From the cell containing the given text, extract its center point as (x, y) coordinate. 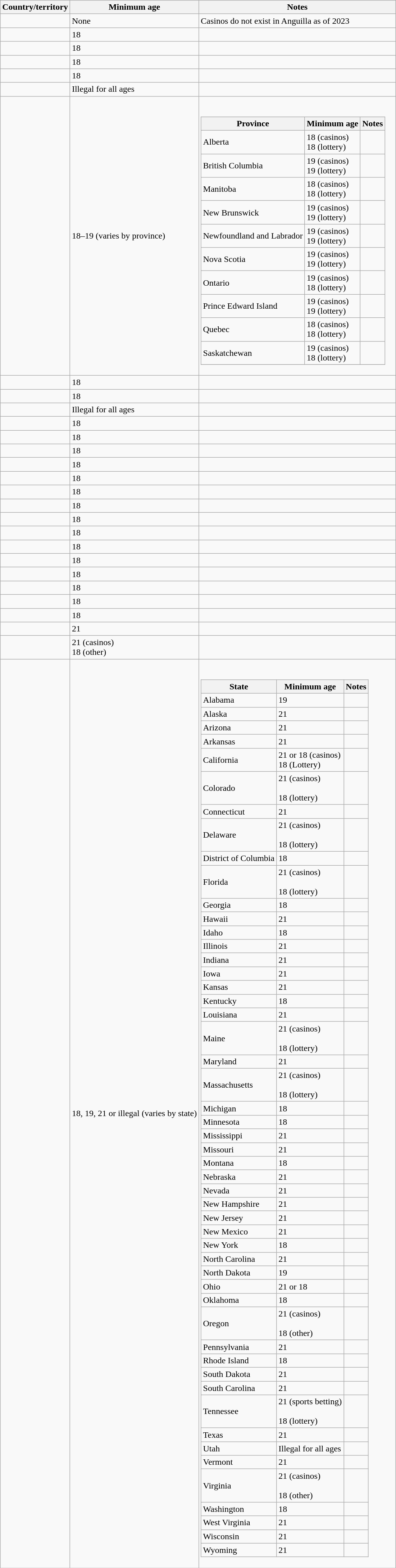
Indiana (239, 960)
Hawaii (239, 919)
Missouri (239, 1150)
New Mexico (239, 1232)
District of Columbia (239, 858)
New York (239, 1245)
18, 19, 21 or illegal (varies by state) (134, 1114)
Mississippi (239, 1136)
South Carolina (239, 1388)
Province (253, 123)
Ohio (239, 1286)
Kentucky (239, 1001)
Arkansas (239, 741)
Alabama (239, 700)
North Dakota (239, 1273)
Michigan (239, 1108)
Illinois (239, 946)
Arizona (239, 728)
Wisconsin (239, 1536)
21 (sports betting) 18 (lottery) (310, 1411)
Quebec (253, 330)
Colorado (239, 788)
State (239, 686)
Minnesota (239, 1122)
Nevada (239, 1191)
Alaska (239, 714)
West Virginia (239, 1523)
Connecticut (239, 811)
Wyoming (239, 1550)
Casinos do not exist in Anguilla as of 2023 (297, 21)
Manitoba (253, 189)
Delaware (239, 835)
Nebraska (239, 1177)
18–19 (varies by province) (134, 236)
Nova Scotia (253, 259)
Prince Edward Island (253, 306)
Saskatchewan (253, 353)
Oregon (239, 1323)
New Brunswick (253, 212)
Vermont (239, 1462)
South Dakota (239, 1374)
None (134, 21)
Iowa (239, 974)
Kansas (239, 987)
Louisiana (239, 1015)
Tennessee (239, 1411)
21 or 18 (310, 1286)
New Hampshire (239, 1204)
Oklahoma (239, 1300)
Massachusetts (239, 1085)
Virginia (239, 1486)
Idaho (239, 933)
Texas (239, 1435)
Florida (239, 882)
21 or 18 (casinos)18 (Lottery) (310, 760)
British Columbia (253, 166)
Country/territory (35, 7)
North Carolina (239, 1259)
Washington (239, 1509)
Rhode Island (239, 1360)
Maryland (239, 1061)
Ontario (253, 283)
Montana (239, 1163)
California (239, 760)
Pennsylvania (239, 1347)
Georgia (239, 905)
Newfoundland and Labrador (253, 236)
21 (casinos)18 (other) (134, 648)
Alberta (253, 142)
Maine (239, 1038)
New Jersey (239, 1218)
Utah (239, 1449)
